Provide the [x, y] coordinate of the cell's center where the given text is located.  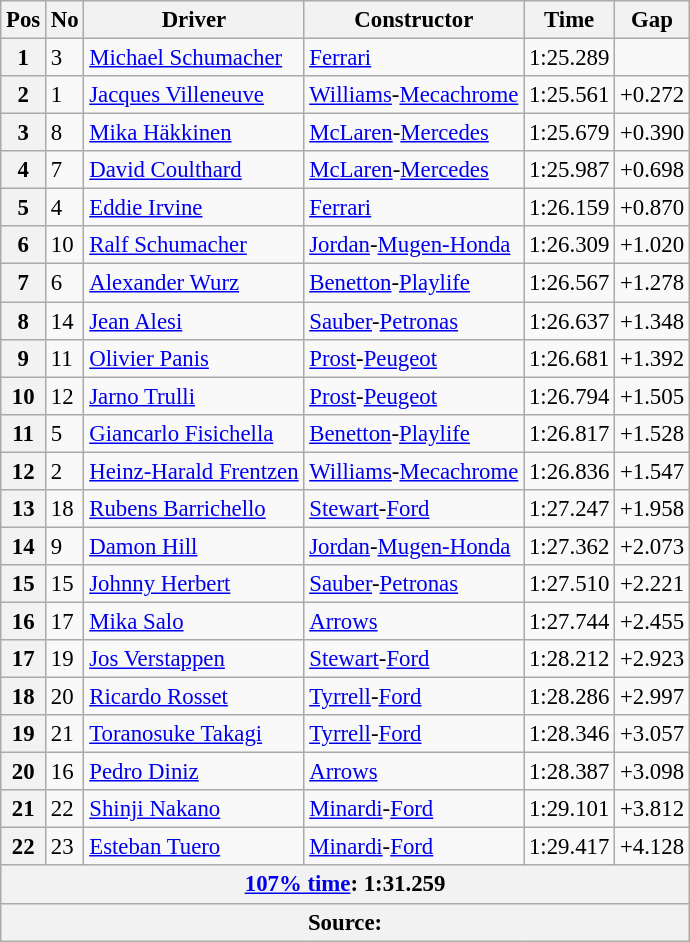
+1.528 [652, 433]
Ricardo Rosset [194, 697]
107% time: 1:31.259 [346, 885]
Giancarlo Fisichella [194, 433]
Esteban Tuero [194, 847]
+0.390 [652, 133]
+1.278 [652, 283]
1:27.510 [570, 584]
1:26.567 [570, 283]
1:29.101 [570, 809]
+3.098 [652, 772]
+0.698 [652, 170]
1:27.247 [570, 509]
1:27.362 [570, 546]
1:28.387 [570, 772]
Jarno Trulli [194, 396]
1:28.286 [570, 697]
1:28.346 [570, 734]
1:26.637 [570, 321]
Olivier Panis [194, 358]
Johnny Herbert [194, 584]
+2.073 [652, 546]
+1.348 [652, 321]
Mika Salo [194, 621]
1:29.417 [570, 847]
1:26.817 [570, 433]
No [65, 20]
Ralf Schumacher [194, 245]
Eddie Irvine [194, 208]
Heinz-Harald Frentzen [194, 471]
Damon Hill [194, 546]
1:25.987 [570, 170]
Toranosuke Takagi [194, 734]
1:26.681 [570, 358]
+4.128 [652, 847]
Jean Alesi [194, 321]
+2.997 [652, 697]
+1.958 [652, 509]
1:28.212 [570, 659]
Pos [24, 20]
Jacques Villeneuve [194, 95]
Mika Häkkinen [194, 133]
+0.870 [652, 208]
1:26.159 [570, 208]
1:25.289 [570, 58]
+1.392 [652, 358]
+3.057 [652, 734]
Time [570, 20]
Jos Verstappen [194, 659]
+2.923 [652, 659]
Pedro Diniz [194, 772]
1:26.836 [570, 471]
23 [65, 847]
Shinji Nakano [194, 809]
+2.221 [652, 584]
Rubens Barrichello [194, 509]
Driver [194, 20]
Source: [346, 922]
1:26.794 [570, 396]
1:25.679 [570, 133]
David Coulthard [194, 170]
Michael Schumacher [194, 58]
13 [24, 509]
+1.020 [652, 245]
+1.505 [652, 396]
+0.272 [652, 95]
Gap [652, 20]
+3.812 [652, 809]
1:27.744 [570, 621]
Alexander Wurz [194, 283]
+1.547 [652, 471]
Constructor [414, 20]
1:25.561 [570, 95]
1:26.309 [570, 245]
+2.455 [652, 621]
